Detect which cell encompasses the target text, then output its (x, y) center coordinate. 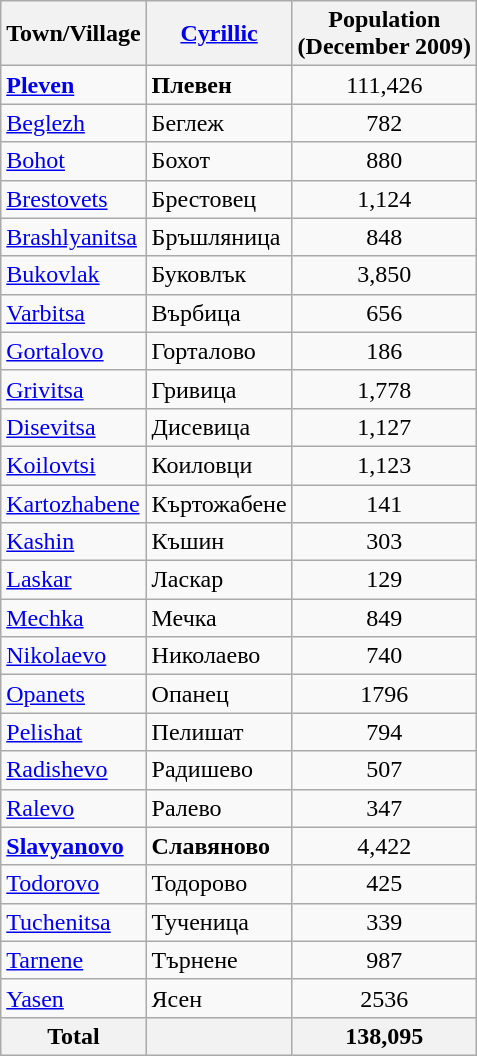
Pelishat (74, 732)
Тученица (219, 922)
Бохот (219, 161)
Kashin (74, 542)
Brestovets (74, 199)
1,123 (384, 465)
Beglezh (74, 123)
Pleven (74, 85)
303 (384, 542)
Kartozhabene (74, 503)
Радишево (219, 770)
Population(December 2009) (384, 34)
Cyrillic (219, 34)
1,127 (384, 427)
Гривица (219, 389)
Laskar (74, 580)
849 (384, 618)
1,778 (384, 389)
4,422 (384, 846)
782 (384, 123)
Коиловци (219, 465)
1796 (384, 694)
1,124 (384, 199)
Мечка (219, 618)
Тодорово (219, 884)
Къртожабене (219, 503)
Буковлък (219, 275)
Славяново (219, 846)
347 (384, 808)
Ясен (219, 998)
656 (384, 313)
Gortalovo (74, 351)
740 (384, 656)
Radishevo (74, 770)
2536 (384, 998)
Koilovtsi (74, 465)
141 (384, 503)
111,426 (384, 85)
507 (384, 770)
425 (384, 884)
Горталово (219, 351)
Николаево (219, 656)
Opanets (74, 694)
Опанец (219, 694)
Ласкар (219, 580)
Пелишат (219, 732)
Todorovo (74, 884)
Tuchenitsa (74, 922)
Slavyanovo (74, 846)
Беглеж (219, 123)
Nikolaevo (74, 656)
Дисевица (219, 427)
Yasen (74, 998)
Varbitsa (74, 313)
794 (384, 732)
987 (384, 960)
Tarnene (74, 960)
Ralevo (74, 808)
Търнене (219, 960)
339 (384, 922)
848 (384, 237)
Брестовец (219, 199)
Disevitsa (74, 427)
Grivitsa (74, 389)
880 (384, 161)
Плевен (219, 85)
Бръшляница (219, 237)
Къшин (219, 542)
Brashlyanitsa (74, 237)
Mechka (74, 618)
186 (384, 351)
Ралево (219, 808)
Върбица (219, 313)
129 (384, 580)
Total (74, 1036)
Town/Village (74, 34)
3,850 (384, 275)
Bohot (74, 161)
Bukovlak (74, 275)
138,095 (384, 1036)
